Determine the [X, Y] coordinate at the center of the cell enclosing the given text.  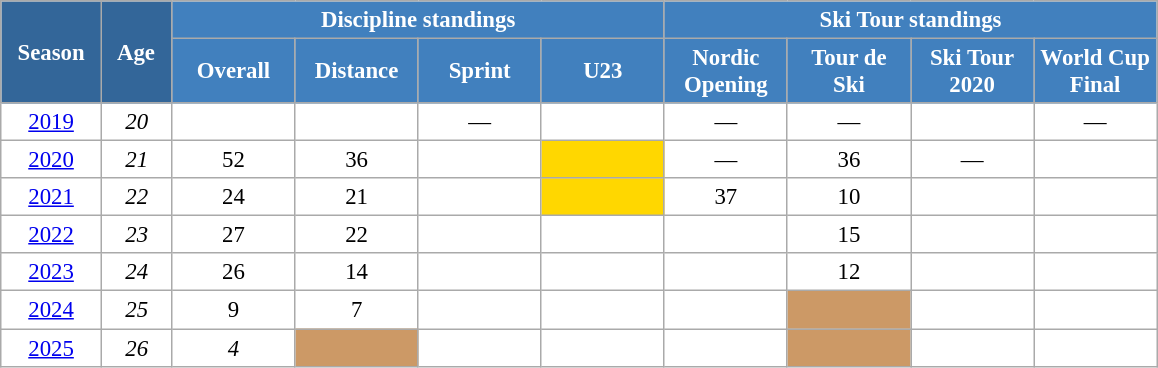
7 [356, 310]
2025 [52, 348]
25 [136, 310]
2024 [52, 310]
23 [136, 235]
Tour deSki [848, 72]
Discipline standings [418, 20]
20 [136, 122]
37 [726, 197]
World CupFinal [1096, 72]
2019 [52, 122]
2023 [52, 273]
Overall [234, 72]
4 [234, 348]
12 [848, 273]
15 [848, 235]
NordicOpening [726, 72]
Age [136, 52]
27 [234, 235]
U23 [602, 72]
Ski Tour standings [910, 20]
2021 [52, 197]
2022 [52, 235]
10 [848, 197]
Season [52, 52]
Sprint [480, 72]
2020 [52, 160]
Distance [356, 72]
52 [234, 160]
Ski Tour2020 [972, 72]
14 [356, 273]
9 [234, 310]
